Extract the [X, Y] coordinate from the center of the cell holding the provided text.  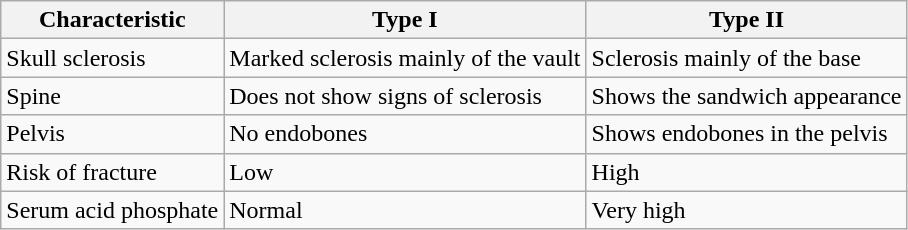
Skull sclerosis [112, 58]
Does not show signs of sclerosis [405, 96]
Normal [405, 210]
Type II [746, 20]
Pelvis [112, 134]
High [746, 172]
Shows endobones in the pelvis [746, 134]
Marked sclerosis mainly of the vault [405, 58]
Shows the sandwich appearance [746, 96]
Low [405, 172]
Spine [112, 96]
Sclerosis mainly of the base [746, 58]
Very high [746, 210]
Characteristic [112, 20]
Type I [405, 20]
Serum acid phosphate [112, 210]
Risk of fracture [112, 172]
No endobones [405, 134]
